For the text-containing cell, return its midpoint in [x, y] coordinate format. 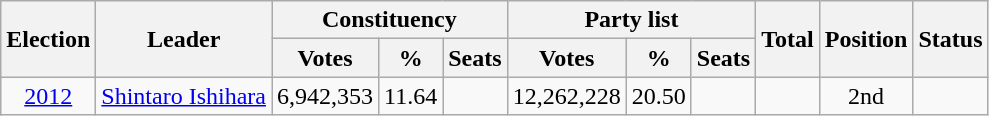
6,942,353 [326, 96]
2nd [866, 96]
20.50 [658, 96]
2012 [48, 96]
Status [950, 39]
Election [48, 39]
11.64 [411, 96]
Party list [632, 20]
Position [866, 39]
12,262,228 [566, 96]
Total [788, 39]
Leader [184, 39]
Constituency [390, 20]
Shintaro Ishihara [184, 96]
